Provide the (X, Y) coordinate of the cell's center where the given text is located.  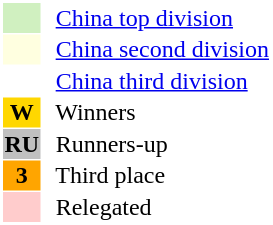
3 (22, 175)
China top division (156, 18)
Winners (156, 113)
RU (22, 144)
Relegated (156, 207)
China second division (156, 49)
China third division (156, 81)
Runners-up (156, 144)
Third place (156, 175)
W (22, 113)
